Scan for the cell matching the given text and deliver its [X, Y] coordinate at center. 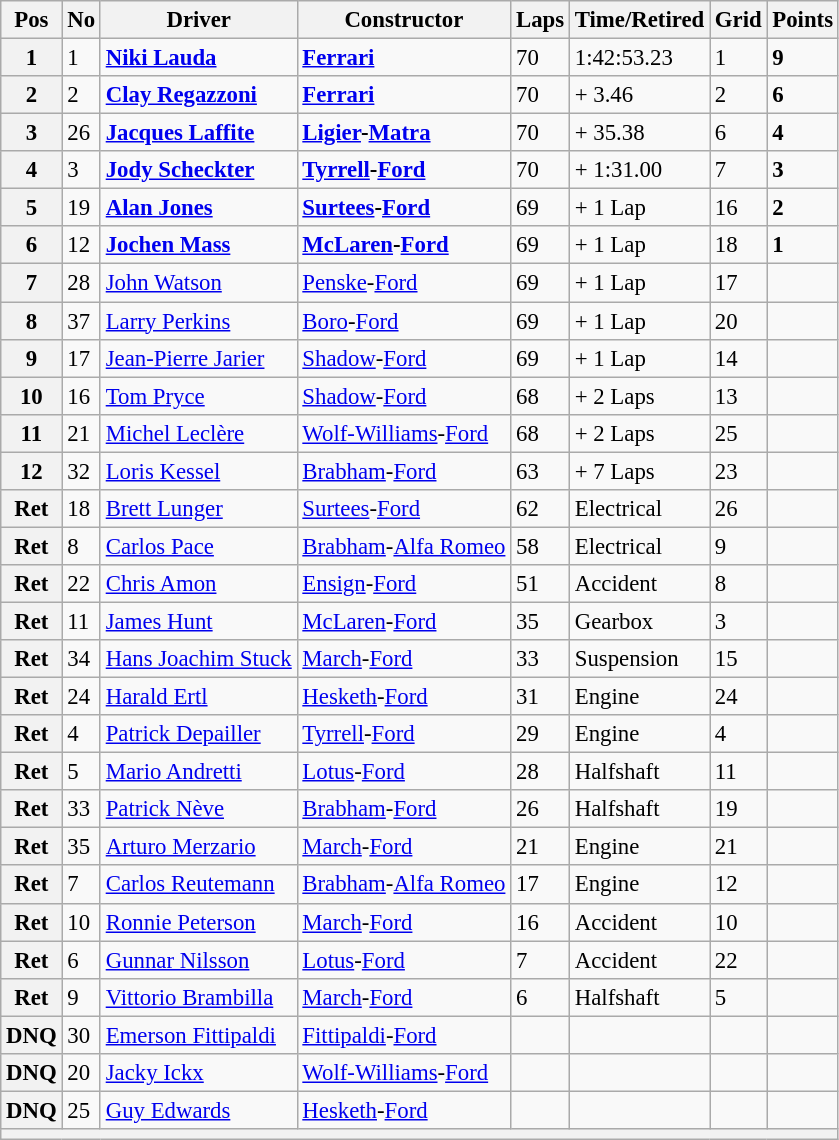
John Watson [198, 283]
Constructor [404, 20]
Jacques Laffite [198, 133]
29 [540, 734]
23 [738, 471]
Carlos Reutemann [198, 885]
+ 1:31.00 [639, 170]
Brett Lunger [198, 509]
34 [81, 659]
Chris Amon [198, 584]
Patrick Nève [198, 809]
Jody Scheckter [198, 170]
37 [81, 321]
62 [540, 509]
Suspension [639, 659]
Jochen Mass [198, 245]
No [81, 20]
Emerson Fittipaldi [198, 1035]
15 [738, 659]
31 [540, 697]
Gunnar Nilsson [198, 960]
James Hunt [198, 621]
+ 35.38 [639, 133]
Time/Retired [639, 20]
Driver [198, 20]
Jean-Pierre Jarier [198, 358]
Carlos Pace [198, 546]
51 [540, 584]
Alan Jones [198, 208]
32 [81, 471]
Fittipaldi-Ford [404, 1035]
Ronnie Peterson [198, 922]
Michel Leclère [198, 433]
Boro-Ford [404, 321]
Mario Andretti [198, 772]
Guy Edwards [198, 1110]
Harald Ertl [198, 697]
Tom Pryce [198, 396]
Ligier-Matra [404, 133]
Grid [738, 20]
Loris Kessel [198, 471]
Penske-Ford [404, 283]
63 [540, 471]
1:42:53.23 [639, 58]
Larry Perkins [198, 321]
Jacky Ickx [198, 1073]
Arturo Merzario [198, 847]
Hans Joachim Stuck [198, 659]
13 [738, 396]
Niki Lauda [198, 58]
+ 7 Laps [639, 471]
30 [81, 1035]
Patrick Depailler [198, 734]
Pos [32, 20]
58 [540, 546]
Ensign-Ford [404, 584]
14 [738, 358]
+ 3.46 [639, 95]
Vittorio Brambilla [198, 997]
Points [802, 20]
Laps [540, 20]
Clay Regazzoni [198, 95]
Gearbox [639, 621]
